Search for the cell housing the specified text and yield its (x, y) center coordinate. 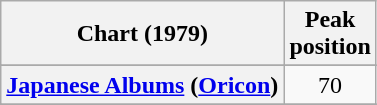
Peakposition (330, 34)
70 (330, 85)
Chart (1979) (142, 34)
Japanese Albums (Oricon) (142, 85)
